Detect which cell encompasses the target text, then output its (x, y) center coordinate. 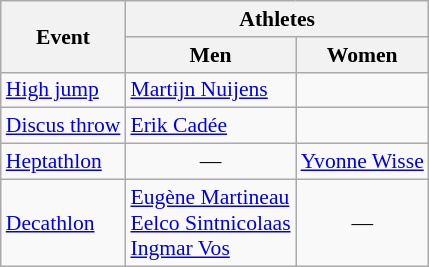
Martijn Nuijens (210, 90)
Men (210, 55)
Discus throw (64, 126)
Athletes (276, 19)
High jump (64, 90)
Yvonne Wisse (362, 162)
Event (64, 36)
Women (362, 55)
Heptathlon (64, 162)
Decathlon (64, 222)
Eugène MartineauEelco SintnicolaasIngmar Vos (210, 222)
Erik Cadée (210, 126)
